Locate the cell with the specified text and output its (x, y) center coordinate. 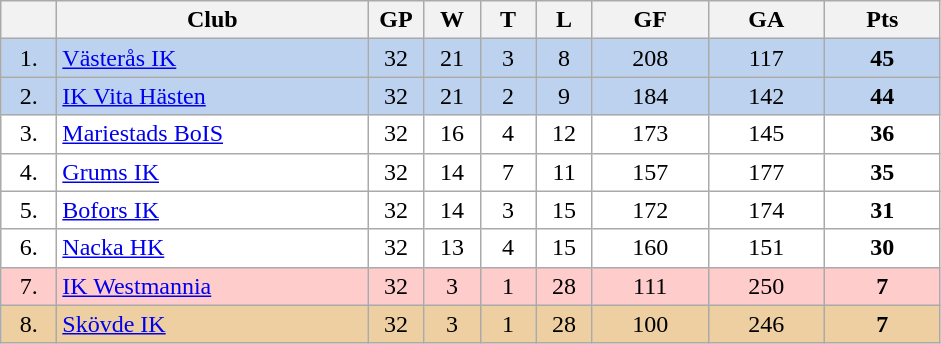
2. (29, 96)
172 (650, 210)
173 (650, 134)
145 (766, 134)
9 (564, 96)
31 (882, 210)
13 (452, 248)
174 (766, 210)
157 (650, 172)
4. (29, 172)
T (508, 20)
2 (508, 96)
35 (882, 172)
GF (650, 20)
Skövde IK (212, 324)
111 (650, 286)
IK Westmannia (212, 286)
117 (766, 58)
Pts (882, 20)
Bofors IK (212, 210)
L (564, 20)
Nacka HK (212, 248)
45 (882, 58)
W (452, 20)
1. (29, 58)
100 (650, 324)
Club (212, 20)
44 (882, 96)
142 (766, 96)
GA (766, 20)
151 (766, 248)
Grums IK (212, 172)
GP (396, 20)
16 (452, 134)
250 (766, 286)
160 (650, 248)
7. (29, 286)
6. (29, 248)
208 (650, 58)
184 (650, 96)
IK Vita Hästen (212, 96)
Mariestads BoIS (212, 134)
8. (29, 324)
246 (766, 324)
8 (564, 58)
36 (882, 134)
5. (29, 210)
30 (882, 248)
12 (564, 134)
3. (29, 134)
177 (766, 172)
Västerås IK (212, 58)
11 (564, 172)
